Search for the cell housing the specified text and yield its (X, Y) center coordinate. 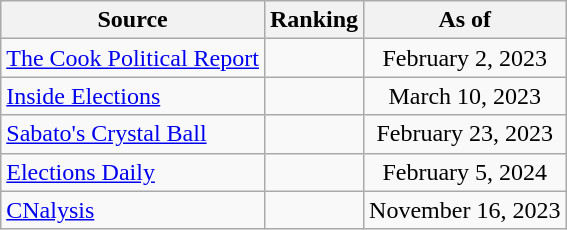
As of (465, 20)
Ranking (314, 20)
March 10, 2023 (465, 96)
February 5, 2024 (465, 172)
The Cook Political Report (133, 58)
February 2, 2023 (465, 58)
Source (133, 20)
Sabato's Crystal Ball (133, 134)
February 23, 2023 (465, 134)
CNalysis (133, 210)
Inside Elections (133, 96)
Elections Daily (133, 172)
November 16, 2023 (465, 210)
